Detect which cell encompasses the target text, then output its (X, Y) center coordinate. 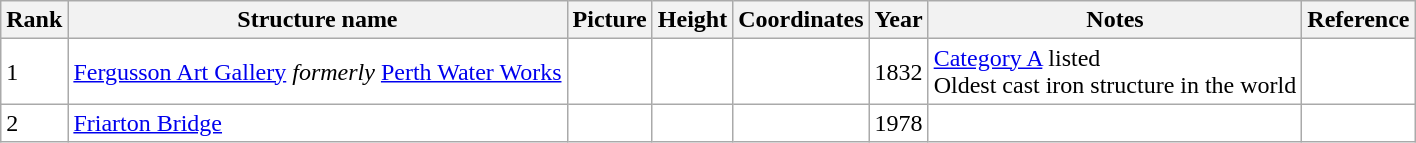
Reference (1358, 20)
Year (898, 20)
2 (34, 123)
Picture (610, 20)
1978 (898, 123)
1832 (898, 72)
Fergusson Art Gallery formerly Perth Water Works (318, 72)
Category A listedOldest cast iron structure in the world (1115, 72)
Rank (34, 20)
Height (692, 20)
1 (34, 72)
Coordinates (801, 20)
Structure name (318, 20)
Friarton Bridge (318, 123)
Notes (1115, 20)
